Detect which cell encompasses the target text, then output its [X, Y] center coordinate. 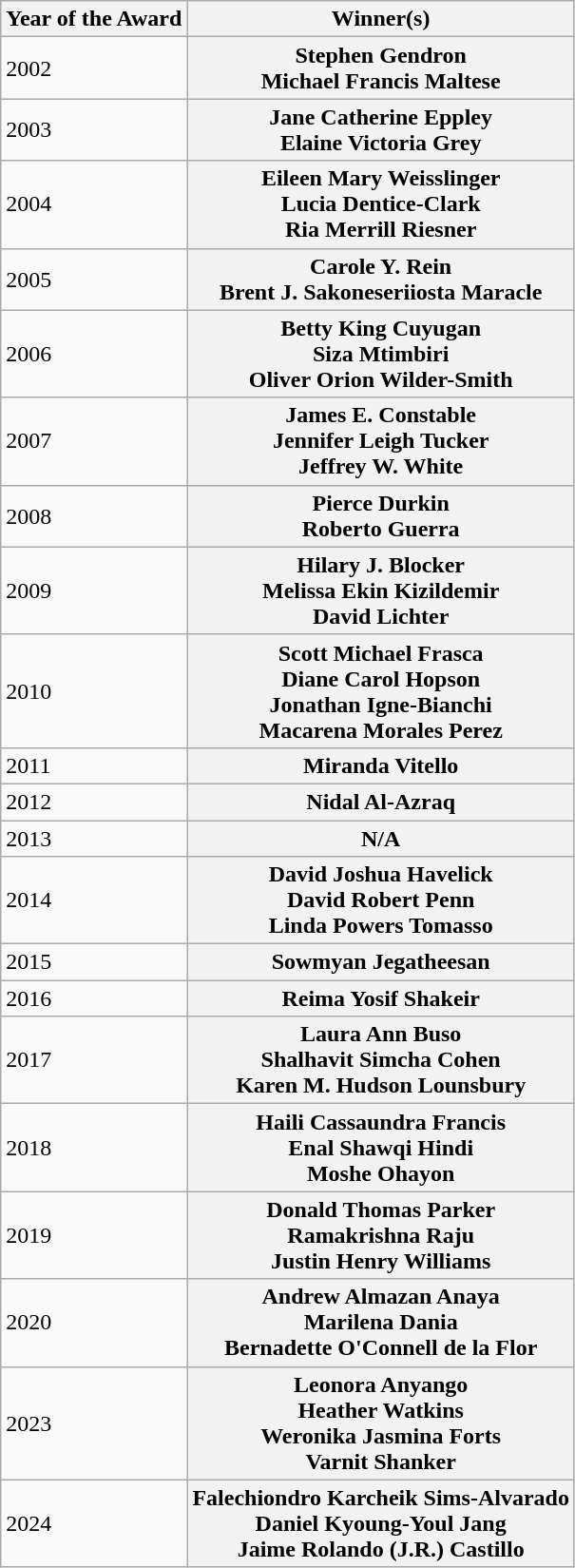
2017 [94, 1060]
N/A [381, 838]
Laura Ann BusoShalhavit Simcha CohenKaren M. Hudson Lounsbury [381, 1060]
2009 [94, 590]
2006 [94, 354]
Scott Michael FrascaDiane Carol HopsonJonathan Igne-BianchiMacarena Morales Perez [381, 690]
2012 [94, 802]
Stephen GendronMichael Francis Maltese [381, 68]
2013 [94, 838]
Miranda Vitello [381, 765]
Pierce DurkinRoberto Guerra [381, 515]
Nidal Al-Azraq [381, 802]
Reima Yosif Shakeir [381, 998]
2014 [94, 900]
2020 [94, 1323]
2024 [94, 1523]
2015 [94, 962]
2007 [94, 441]
Eileen Mary WeisslingerLucia Dentice-ClarkRia Merrill Riesner [381, 204]
2008 [94, 515]
2003 [94, 129]
2016 [94, 998]
Jane Catherine EppleyElaine Victoria Grey [381, 129]
Andrew Almazan AnayaMarilena DaniaBernadette O'Connell de la Flor [381, 1323]
2023 [94, 1423]
Year of the Award [94, 19]
Hilary J. BlockerMelissa Ekin KizildemirDavid Lichter [381, 590]
Betty King CuyuganSiza MtimbiriOliver Orion Wilder-Smith [381, 354]
2011 [94, 765]
James E. ConstableJennifer Leigh TuckerJeffrey W. White [381, 441]
Haili Cassaundra FrancisEnal Shawqi HindiMoshe Ohayon [381, 1148]
2002 [94, 68]
Donald Thomas ParkerRamakrishna RajuJustin Henry Williams [381, 1235]
2018 [94, 1148]
Leonora AnyangoHeather WatkinsWeronika Jasmina FortsVarnit Shanker [381, 1423]
2019 [94, 1235]
Winner(s) [381, 19]
2004 [94, 204]
Carole Y. ReinBrent J. Sakoneseriiosta Maracle [381, 280]
Falechiondro Karcheik Sims-AlvaradoDaniel Kyoung-Youl JangJaime Rolando (J.R.) Castillo [381, 1523]
Sowmyan Jegatheesan [381, 962]
2005 [94, 280]
2010 [94, 690]
David Joshua HavelickDavid Robert PennLinda Powers Tomasso [381, 900]
